For the text-containing cell, return its midpoint in [x, y] coordinate format. 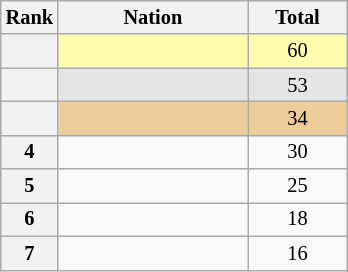
7 [30, 253]
60 [298, 51]
53 [298, 85]
Nation [153, 17]
25 [298, 186]
30 [298, 152]
Rank [30, 17]
4 [30, 152]
6 [30, 219]
Total [298, 17]
16 [298, 253]
18 [298, 219]
34 [298, 118]
5 [30, 186]
